Capture the cell that displays the provided text and extract its [x, y] central coordinate. 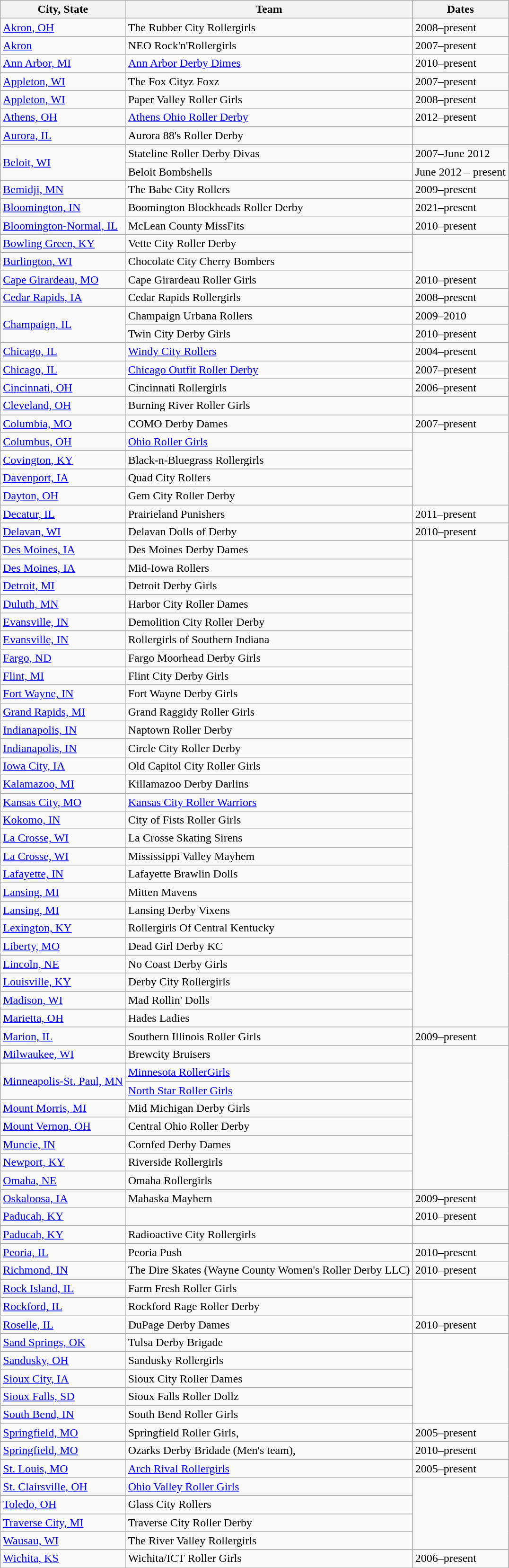
Mississippi Valley Mayhem [269, 856]
Farm Fresh Roller Girls [269, 1288]
Fargo, ND [63, 658]
2004–present [460, 352]
Central Ohio Roller Derby [269, 1126]
Liberty, MO [63, 946]
Bloomington, IN [63, 207]
Sandusky, OH [63, 1360]
Sandusky Rollergirls [269, 1360]
North Star Roller Girls [269, 1090]
Fargo Moorhead Derby Girls [269, 658]
Burning River Roller Girls [269, 406]
2021–present [460, 207]
Lexington, KY [63, 928]
Boomington Blockheads Roller Derby [269, 207]
Mid-Iowa Rollers [269, 568]
Chicago Outfit Roller Derby [269, 370]
Champaign Urbana Rollers [269, 316]
Grand Raggidy Roller Girls [269, 712]
Wichita/ICT Roller Girls [269, 1559]
Des Moines Derby Dames [269, 550]
Naptown Roller Derby [269, 730]
Athens Ohio Roller Derby [269, 117]
Rockford Rage Roller Derby [269, 1306]
Duluth, MN [63, 604]
2009–2010 [460, 316]
Omaha Rollergirls [269, 1180]
Sioux City, IA [63, 1379]
Ohio Roller Girls [269, 442]
Radioactive City Rollergirls [269, 1234]
Traverse City Roller Derby [269, 1523]
Davenport, IA [63, 478]
Columbia, MO [63, 424]
Mount Morris, MI [63, 1108]
Mount Vernon, OH [63, 1126]
Cape Girardeau, MO [63, 280]
Burlington, WI [63, 262]
Cleveland, OH [63, 406]
Cedar Rapids, IA [63, 298]
Kansas City Roller Warriors [269, 802]
Rock Island, IL [63, 1288]
Columbus, OH [63, 442]
Quad City Rollers [269, 478]
City of Fists Roller Girls [269, 820]
Wausau, WI [63, 1541]
Grand Rapids, MI [63, 712]
COMO Derby Dames [269, 424]
Prairieland Punishers [269, 514]
Arch Rival Rollergirls [269, 1469]
Bowling Green, KY [63, 244]
Tulsa Derby Brigade [269, 1342]
Rollergirls of Southern Indiana [269, 640]
Dead Girl Derby KC [269, 946]
Mitten Mavens [269, 892]
Dates [460, 9]
St. Louis, MO [63, 1469]
Detroit Derby Girls [269, 586]
Lafayette, IN [63, 874]
Newport, KY [63, 1162]
Marietta, OH [63, 1018]
Ann Arbor Derby Dimes [269, 63]
Cornfed Derby Dames [269, 1144]
The Rubber City Rollergirls [269, 27]
Lincoln, NE [63, 964]
Killamazoo Derby Darlins [269, 784]
Akron [63, 45]
2007–June 2012 [460, 153]
Sioux Falls, SD [63, 1397]
Ann Arbor, MI [63, 63]
Cedar Rapids Rollergirls [269, 298]
Vette City Roller Derby [269, 244]
Black-n-Bluegrass Rollergirls [269, 460]
Paper Valley Roller Girls [269, 99]
Rockford, IL [63, 1306]
Fort Wayne Derby Girls [269, 694]
South Bend, IN [63, 1415]
Cincinnati, OH [63, 388]
Flint City Derby Girls [269, 676]
Delavan, WI [63, 532]
Old Capitol City Roller Girls [269, 766]
2012–present [460, 117]
Marion, IL [63, 1036]
Milwaukee, WI [63, 1054]
Sioux Falls Roller Dollz [269, 1397]
Circle City Roller Derby [269, 748]
Iowa City, IA [63, 766]
Cincinnati Rollergirls [269, 388]
Lansing Derby Vixens [269, 910]
Louisville, KY [63, 982]
Roselle, IL [63, 1324]
Demolition City Roller Derby [269, 622]
Champaign, IL [63, 325]
Bemidji, MN [63, 189]
Gem City Roller Derby [269, 496]
Aurora, IL [63, 135]
Minneapolis-St. Paul, MN [63, 1081]
Madison, WI [63, 1000]
The River Valley Rollergirls [269, 1541]
The Babe City Rollers [269, 189]
Flint, MI [63, 676]
Aurora 88's Roller Derby [269, 135]
Delavan Dolls of Derby [269, 532]
Athens, OH [63, 117]
Oskaloosa, IA [63, 1198]
Rollergirls Of Central Kentucky [269, 928]
Mahaska Mayhem [269, 1198]
No Coast Derby Girls [269, 964]
Ozarks Derby Bridade (Men's team), [269, 1451]
Beloit Bombshells [269, 171]
Covington, KY [63, 460]
Mad Rollin' Dolls [269, 1000]
Kalamazoo, MI [63, 784]
City, State [63, 9]
Kansas City, MO [63, 802]
Derby City Rollergirls [269, 982]
Omaha, NE [63, 1180]
The Fox Cityz Foxz [269, 81]
Beloit, WI [63, 162]
Hades Ladies [269, 1018]
South Bend Roller Girls [269, 1415]
Southern Illinois Roller Girls [269, 1036]
Lafayette Brawlin Dolls [269, 874]
Wichita, KS [63, 1559]
Chocolate City Cherry Bombers [269, 262]
Harbor City Roller Dames [269, 604]
Decatur, IL [63, 514]
Traverse City, MI [63, 1523]
Glass City Rollers [269, 1505]
McLean County MissFits [269, 226]
Dayton, OH [63, 496]
Stateline Roller Derby Divas [269, 153]
La Crosse Skating Sirens [269, 838]
Mid Michigan Derby Girls [269, 1108]
Team [269, 9]
Riverside Rollergirls [269, 1162]
Cape Girardeau Roller Girls [269, 280]
Fort Wayne, IN [63, 694]
Kokomo, IN [63, 820]
Minnesota RollerGirls [269, 1072]
Toledo, OH [63, 1505]
The Dire Skates (Wayne County Women's Roller Derby LLC) [269, 1270]
2011–present [460, 514]
Windy City Rollers [269, 352]
Peoria, IL [63, 1252]
Detroit, MI [63, 586]
St. Clairsville, OH [63, 1487]
Springfield Roller Girls, [269, 1433]
NEO Rock'n'Rollergirls [269, 45]
Akron, OH [63, 27]
Peoria Push [269, 1252]
Brewcity Bruisers [269, 1054]
Bloomington-Normal, IL [63, 226]
Muncie, IN [63, 1144]
Richmond, IN [63, 1270]
June 2012 – present [460, 171]
Sand Springs, OK [63, 1342]
Sioux City Roller Dames [269, 1379]
Twin City Derby Girls [269, 334]
Ohio Valley Roller Girls [269, 1487]
DuPage Derby Dames [269, 1324]
